Return the (X, Y) coordinate for the center point of the cell that contains the specified text.  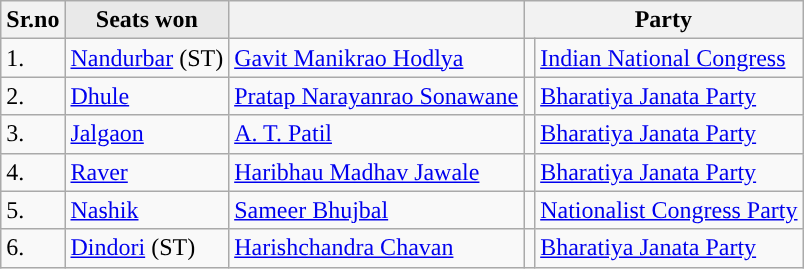
5. (33, 210)
Dindori (ST) (147, 248)
Dhule (147, 96)
Haribhau Madhav Jawale (376, 172)
6. (33, 248)
Raver (147, 172)
Sameer Bhujbal (376, 210)
Pratap Narayanrao Sonawane (376, 96)
Indian National Congress (669, 58)
Nashik (147, 210)
Party (664, 20)
4. (33, 172)
A. T. Patil (376, 134)
Jalgaon (147, 134)
Gavit Manikrao Hodlya (376, 58)
Nandurbar (ST) (147, 58)
1. (33, 58)
Harishchandra Chavan (376, 248)
2. (33, 96)
Seats won (147, 20)
3. (33, 134)
Nationalist Congress Party (669, 210)
Sr.no (33, 20)
